Extract the (x, y) coordinate from the center of the cell holding the provided text.  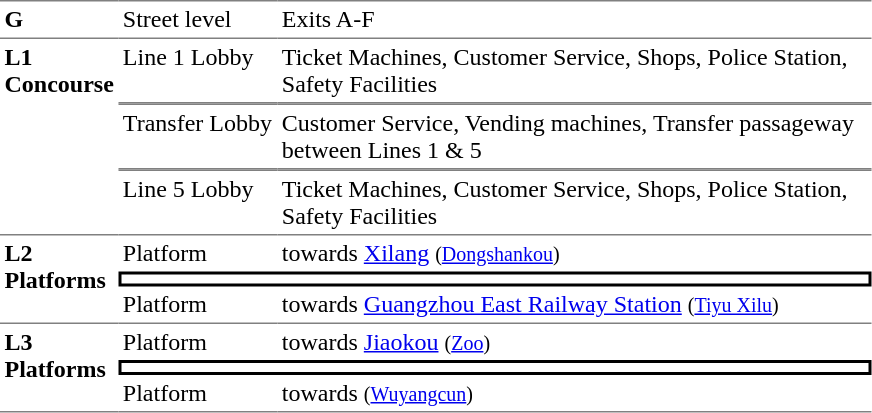
L2Platforms (59, 280)
Line 5 Lobby (198, 203)
Transfer Lobby (198, 137)
Line 1 Lobby (198, 71)
Customer Service, Vending machines, Transfer passageway between Lines 1 & 5 (574, 137)
Exits A-F (574, 19)
Street level (198, 19)
L3Platforms (59, 368)
towards (Wuyangcun) (574, 394)
towards Jiaokou (Zoo) (574, 342)
towards Guangzhou East Railway Station (Tiyu Xilu) (574, 305)
towards Xilang (Dongshankou) (574, 254)
G (59, 19)
L1Concourse (59, 137)
